Pinpoint the cell where the given text exists, returning its [x, y] midpoint coordinate. 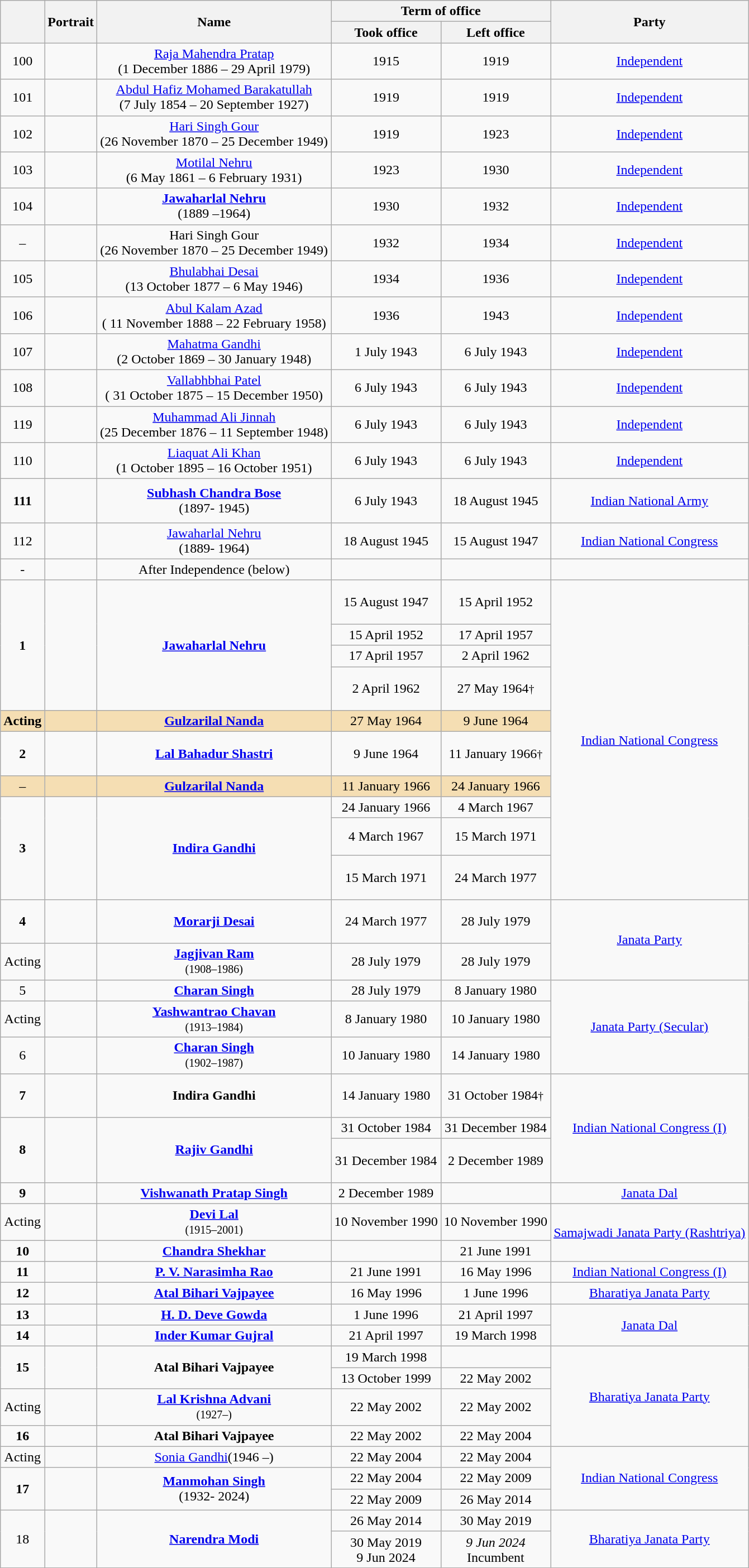
Devi Lal(1915–2001) [213, 1221]
112 [22, 540]
108 [22, 387]
Morarji Desai [213, 921]
30 May 20199 Jun 2024 [386, 1550]
8 [22, 1150]
14 [22, 1336]
119 [22, 424]
15 [22, 1368]
Muhammad Ali Jinnah(25 December 1876 – 11 September 1948) [213, 424]
Rajiv Gandhi [213, 1150]
10 [22, 1251]
3 [22, 848]
11 January 1966 [386, 786]
Took office [386, 32]
1915 [386, 61]
Vishwanath Pratap Singh [213, 1193]
1 July 1943 [386, 352]
After Independence (below) [213, 569]
107 [22, 352]
101 [22, 97]
11 January 1966† [495, 754]
Chandra Shekhar [213, 1251]
Lal Krishna Advani(1927–) [213, 1407]
16 [22, 1436]
2 [22, 754]
5 [22, 990]
Jagjivan Ram(1908–1986) [213, 961]
Liaquat Ali Khan(1 October 1895 – 16 October 1951) [213, 461]
103 [22, 170]
P. V. Narasimha Rao [213, 1272]
6 [22, 1055]
1 [22, 645]
- [22, 569]
H. D. Deve Gowda [213, 1315]
Subhash Chandra Bose(1897- 1945) [213, 501]
13 [22, 1315]
31 October 1984† [495, 1095]
106 [22, 315]
Raja Mahendra Pratap(1 December 1886 – 29 April 1979) [213, 61]
9 Jun 2024Incumbent [495, 1550]
4 [22, 921]
100 [22, 61]
12 [22, 1293]
Motilal Nehru(6 May 1861 – 6 February 1931) [213, 170]
Narendra Modi [213, 1538]
Portrait [71, 22]
Mahatma Gandhi(2 October 1869 – 30 January 1948) [213, 352]
1943 [495, 315]
Jawaharlal Nehru [213, 645]
105 [22, 279]
Abul Kalam Azad( 11 November 1888 – 22 February 1958) [213, 315]
Jawaharlal Nehru(1889- 1964) [213, 540]
Sonia Gandhi(1946 –) [213, 1457]
Samajwadi Janata Party (Rashtriya) [650, 1233]
Janata Party (Secular) [650, 1027]
104 [22, 207]
Indian National Army [650, 501]
Manmohan Singh(1932- 2024) [213, 1489]
7 [22, 1095]
31 October 1984 [386, 1128]
Charan Singh [213, 990]
Left office [495, 32]
30 May 2019 [495, 1521]
111 [22, 501]
18 [22, 1538]
27 May 1964† [495, 689]
Vallabhbhai Patel( 31 October 1875 – 15 December 1950) [213, 387]
Inder Kumar Gujral [213, 1336]
Name [213, 22]
Yashwantrao Chavan(1913–1984) [213, 1019]
Charan Singh(1902–1987) [213, 1055]
11 [22, 1272]
17 [22, 1489]
9 [22, 1193]
Abdul Hafiz Mohamed Barakatullah(7 July 1854 – 20 September 1927) [213, 97]
Lal Bahadur Shastri [213, 754]
13 October 1999 [386, 1378]
102 [22, 134]
27 May 1964 [386, 721]
Term of office [441, 11]
Party [650, 22]
Bhulabhai Desai(13 October 1877 – 6 May 1946) [213, 279]
Jawaharlal Nehru(1889 –1964) [213, 207]
110 [22, 461]
Janata Party [650, 939]
